Provide the (X, Y) coordinate of the cell's center where the given text is located.  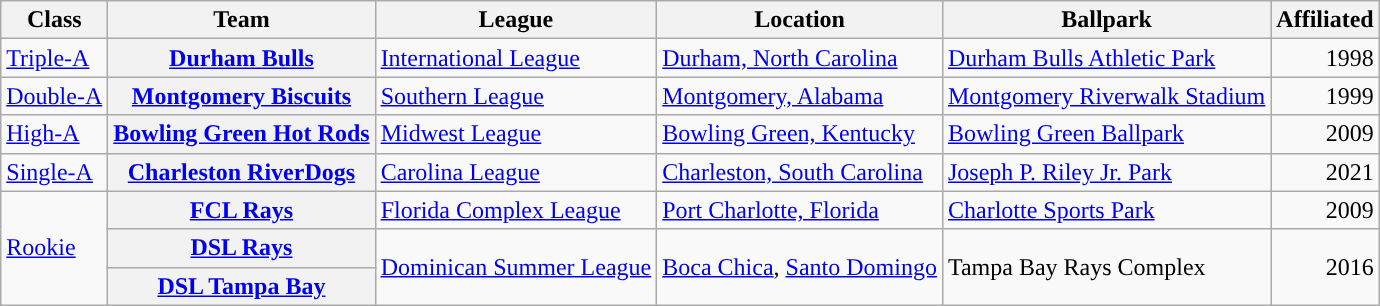
Bowling Green Hot Rods (242, 134)
2016 (1325, 267)
International League (516, 58)
Ballpark (1106, 20)
Bowling Green, Kentucky (800, 134)
Florida Complex League (516, 210)
FCL Rays (242, 210)
Charleston, South Carolina (800, 172)
Dominican Summer League (516, 267)
Charlotte Sports Park (1106, 210)
Durham Bulls Athletic Park (1106, 58)
Joseph P. Riley Jr. Park (1106, 172)
2021 (1325, 172)
1998 (1325, 58)
Carolina League (516, 172)
Affiliated (1325, 20)
Location (800, 20)
DSL Rays (242, 248)
Montgomery Riverwalk Stadium (1106, 96)
Durham, North Carolina (800, 58)
Triple-A (54, 58)
Double-A (54, 96)
DSL Tampa Bay (242, 286)
Midwest League (516, 134)
Single-A (54, 172)
Tampa Bay Rays Complex (1106, 267)
Team (242, 20)
Durham Bulls (242, 58)
Montgomery Biscuits (242, 96)
1999 (1325, 96)
Rookie (54, 248)
League (516, 20)
Port Charlotte, Florida (800, 210)
Boca Chica, Santo Domingo (800, 267)
Charleston RiverDogs (242, 172)
Class (54, 20)
High-A (54, 134)
Southern League (516, 96)
Bowling Green Ballpark (1106, 134)
Montgomery, Alabama (800, 96)
